Search for the cell housing the specified text and yield its [X, Y] center coordinate. 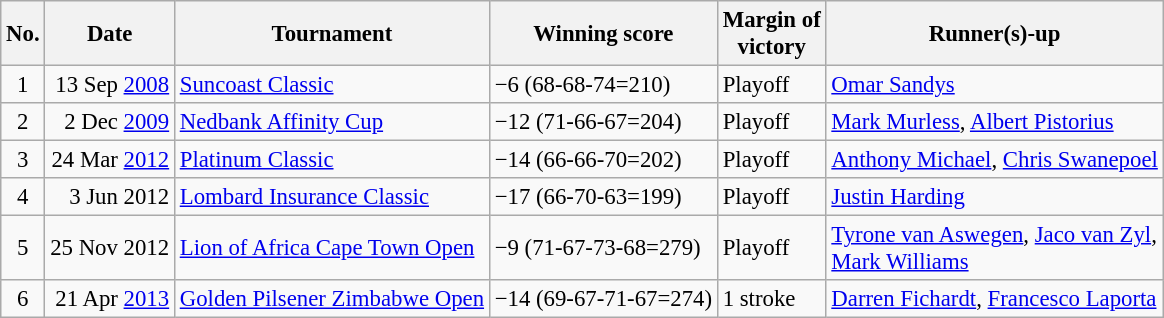
1 stroke [772, 299]
Darren Fichardt, Francesco Laporta [994, 299]
Mark Murless, Albert Pistorius [994, 122]
Lombard Insurance Classic [332, 197]
24 Mar 2012 [110, 160]
5 [23, 248]
6 [23, 299]
2 [23, 122]
3 [23, 160]
Tyrone van Aswegen, Jaco van Zyl, Mark Williams [994, 248]
Tournament [332, 34]
Golden Pilsener Zimbabwe Open [332, 299]
Justin Harding [994, 197]
21 Apr 2013 [110, 299]
3 Jun 2012 [110, 197]
1 [23, 85]
Runner(s)-up [994, 34]
Omar Sandys [994, 85]
25 Nov 2012 [110, 248]
−17 (66-70-63=199) [603, 197]
No. [23, 34]
Winning score [603, 34]
Nedbank Affinity Cup [332, 122]
13 Sep 2008 [110, 85]
−6 (68-68-74=210) [603, 85]
2 Dec 2009 [110, 122]
−12 (71-66-67=204) [603, 122]
Platinum Classic [332, 160]
−14 (69-67-71-67=274) [603, 299]
−14 (66-66-70=202) [603, 160]
Lion of Africa Cape Town Open [332, 248]
−9 (71-67-73-68=279) [603, 248]
Margin ofvictory [772, 34]
Anthony Michael, Chris Swanepoel [994, 160]
4 [23, 197]
Date [110, 34]
Suncoast Classic [332, 85]
